Identify which cell holds the provided text, then report its (X, Y) central coordinate. 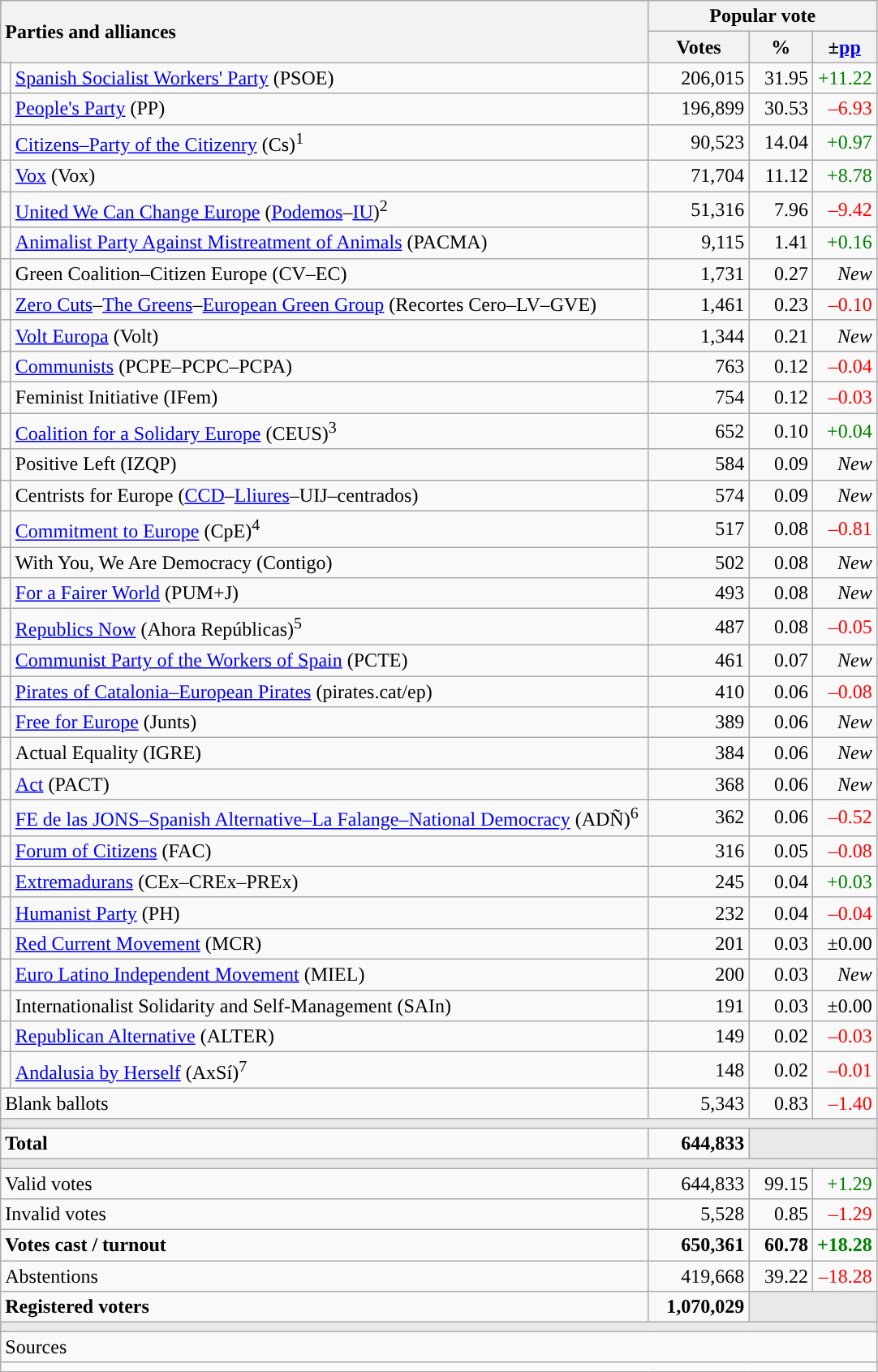
Animalist Party Against Mistreatment of Animals (PACMA) (329, 243)
487 (699, 627)
0.27 (781, 274)
Extremadurans (CEx–CREx–PREx) (329, 882)
30.53 (781, 109)
United We Can Change Europe (Podemos–IU)2 (329, 209)
754 (699, 397)
368 (699, 784)
–9.42 (844, 209)
Commitment to Europe (CpE)4 (329, 529)
60.78 (781, 1245)
–6.93 (844, 109)
14.04 (781, 143)
+0.03 (844, 882)
419,668 (699, 1276)
Communists (PCPE–PCPC–PCPA) (329, 366)
Andalusia by Herself (AxSí)7 (329, 1070)
+18.28 (844, 1245)
+1.29 (844, 1184)
Green Coalition–Citizen Europe (CV–EC) (329, 274)
For a Fairer World (PUM+J) (329, 593)
0.23 (781, 304)
–18.28 (844, 1276)
–0.01 (844, 1070)
Spanish Socialist Workers' Party (PSOE) (329, 78)
+0.04 (844, 432)
Popular vote (763, 16)
Feminist Initiative (IFem) (329, 397)
584 (699, 464)
201 (699, 944)
5,343 (699, 1103)
Euro Latino Independent Movement (MIEL) (329, 975)
Red Current Movement (MCR) (329, 944)
652 (699, 432)
502 (699, 563)
+0.97 (844, 143)
384 (699, 753)
1,731 (699, 274)
Internationalist Solidarity and Self-Management (SAIn) (329, 1006)
FE de las JONS–Spanish Alternative–La Falange–National Democracy (ADÑ)6 (329, 818)
Actual Equality (IGRE) (329, 753)
206,015 (699, 78)
Total (325, 1143)
5,528 (699, 1215)
Votes cast / turnout (325, 1245)
Parties and alliances (325, 32)
+11.22 (844, 78)
493 (699, 593)
With You, We Are Democracy (Contigo) (329, 563)
Abstentions (325, 1276)
0.85 (781, 1215)
Votes (699, 47)
316 (699, 851)
7.96 (781, 209)
+0.16 (844, 243)
11.12 (781, 176)
574 (699, 495)
Registered voters (325, 1307)
200 (699, 975)
517 (699, 529)
–0.10 (844, 304)
–0.52 (844, 818)
763 (699, 366)
196,899 (699, 109)
People's Party (PP) (329, 109)
Volt Europa (Volt) (329, 335)
Sources (438, 1347)
1.41 (781, 243)
Humanist Party (PH) (329, 913)
1,461 (699, 304)
Coalition for a Solidary Europe (CEUS)3 (329, 432)
% (781, 47)
+8.78 (844, 176)
389 (699, 723)
Vox (Vox) (329, 176)
Pirates of Catalonia–European Pirates (pirates.cat/ep) (329, 692)
148 (699, 1070)
1,344 (699, 335)
–1.29 (844, 1215)
245 (699, 882)
0.21 (781, 335)
99.15 (781, 1184)
410 (699, 692)
0.07 (781, 660)
191 (699, 1006)
Invalid votes (325, 1215)
31.95 (781, 78)
–1.40 (844, 1103)
Forum of Citizens (FAC) (329, 851)
90,523 (699, 143)
Citizens–Party of the Citizenry (Cs)1 (329, 143)
Communist Party of the Workers of Spain (PCTE) (329, 660)
Republics Now (Ahora Repúblicas)5 (329, 627)
±pp (844, 47)
0.05 (781, 851)
149 (699, 1037)
Blank ballots (325, 1103)
Valid votes (325, 1184)
71,704 (699, 176)
–0.81 (844, 529)
0.10 (781, 432)
461 (699, 660)
Act (PACT) (329, 784)
362 (699, 818)
Republican Alternative (ALTER) (329, 1037)
Zero Cuts–The Greens–European Green Group (Recortes Cero–LV–GVE) (329, 304)
Free for Europe (Junts) (329, 723)
–0.05 (844, 627)
39.22 (781, 1276)
650,361 (699, 1245)
1,070,029 (699, 1307)
9,115 (699, 243)
Positive Left (IZQP) (329, 464)
232 (699, 913)
51,316 (699, 209)
Centrists for Europe (CCD–Lliures–UIJ–centrados) (329, 495)
0.83 (781, 1103)
